Identify which cell holds the provided text, then report its (x, y) central coordinate. 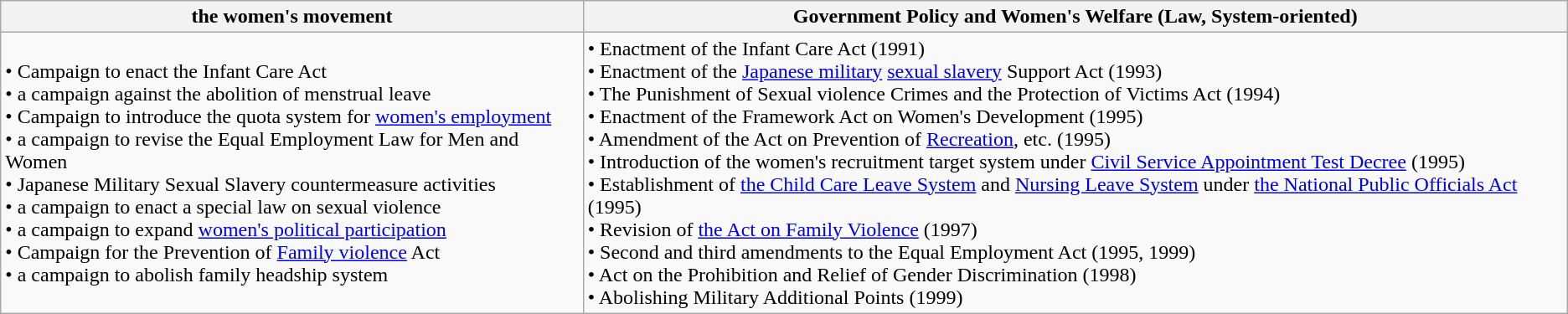
Government Policy and Women's Welfare (Law, System-oriented) (1075, 17)
the women's movement (291, 17)
